Provide the (X, Y) coordinate of the cell's center where the given text is located.  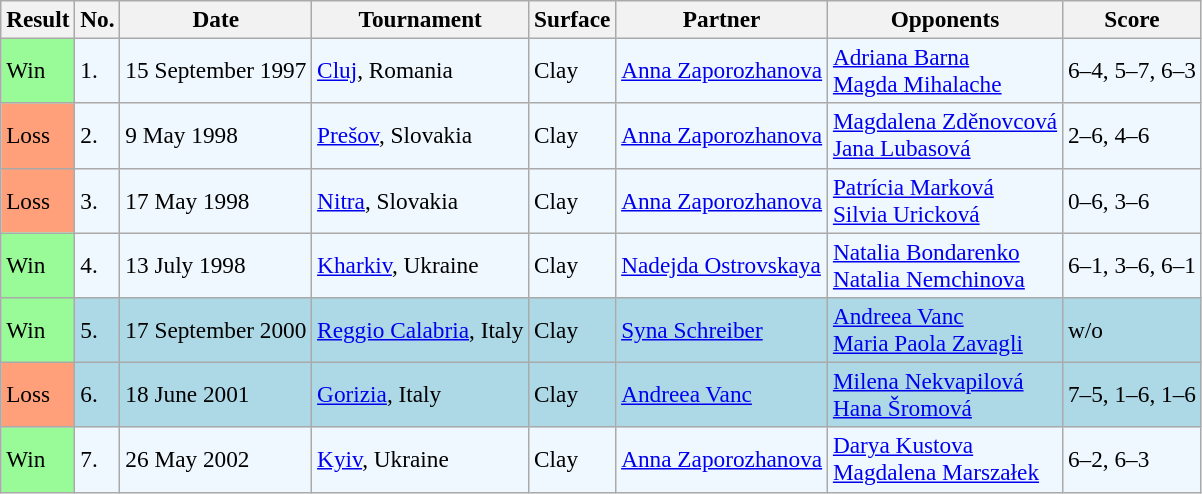
18 June 2001 (216, 394)
17 May 1998 (216, 200)
17 September 2000 (216, 330)
Magdalena Zděnovcová Jana Lubasová (946, 136)
15 September 1997 (216, 70)
Score (1132, 19)
Reggio Calabria, Italy (420, 330)
Partner (722, 19)
Milena Nekvapilová Hana Šromová (946, 394)
Andreea Vanc Maria Paola Zavagli (946, 330)
Nadejda Ostrovskaya (722, 264)
Darya Kustova Magdalena Marszałek (946, 460)
2–6, 4–6 (1132, 136)
Adriana Barna Magda Mihalache (946, 70)
13 July 1998 (216, 264)
Surface (572, 19)
6–4, 5–7, 6–3 (1132, 70)
Prešov, Slovakia (420, 136)
Syna Schreiber (722, 330)
Gorizia, Italy (420, 394)
Date (216, 19)
Patrícia Marková Silvia Uricková (946, 200)
Kharkiv, Ukraine (420, 264)
Cluj, Romania (420, 70)
Natalia Bondarenko Natalia Nemchinova (946, 264)
Nitra, Slovakia (420, 200)
9 May 1998 (216, 136)
Opponents (946, 19)
6–1, 3–6, 6–1 (1132, 264)
6. (98, 394)
No. (98, 19)
6–2, 6–3 (1132, 460)
0–6, 3–6 (1132, 200)
Kyiv, Ukraine (420, 460)
7. (98, 460)
1. (98, 70)
4. (98, 264)
Result (38, 19)
Tournament (420, 19)
2. (98, 136)
Andreea Vanc (722, 394)
7–5, 1–6, 1–6 (1132, 394)
5. (98, 330)
3. (98, 200)
w/o (1132, 330)
26 May 2002 (216, 460)
